Locate the cell with the specified text and output its (x, y) center coordinate. 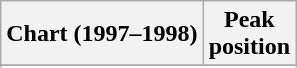
Peak position (249, 34)
Chart (1997–1998) (102, 34)
